Search for the cell housing the specified text and yield its (x, y) center coordinate. 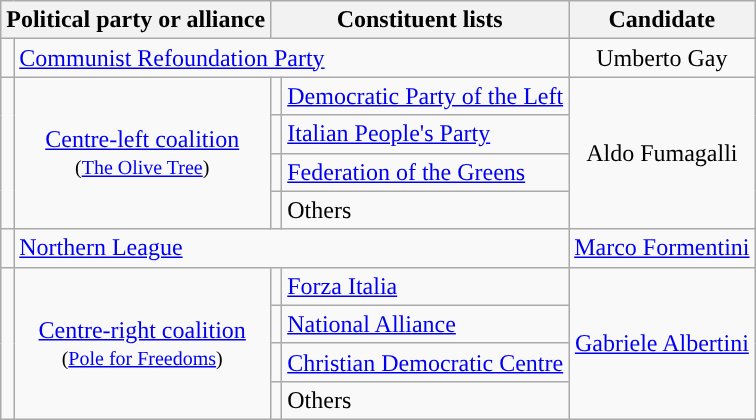
Federation of the Greens (426, 172)
Centre-left coalition(The Olive Tree) (142, 153)
Umberto Gay (662, 58)
National Alliance (426, 324)
Communist Refoundation Party (292, 58)
Candidate (662, 20)
Forza Italia (426, 286)
Italian People's Party (426, 134)
Political party or alliance (136, 20)
Democratic Party of the Left (426, 96)
Gabriele Albertini (662, 343)
Marco Formentini (662, 248)
Aldo Fumagalli (662, 153)
Northern League (292, 248)
Constituent lists (420, 20)
Centre-right coalition(Pole for Freedoms) (142, 343)
Christian Democratic Centre (426, 362)
